Identify which cell holds the provided text, then report its (x, y) central coordinate. 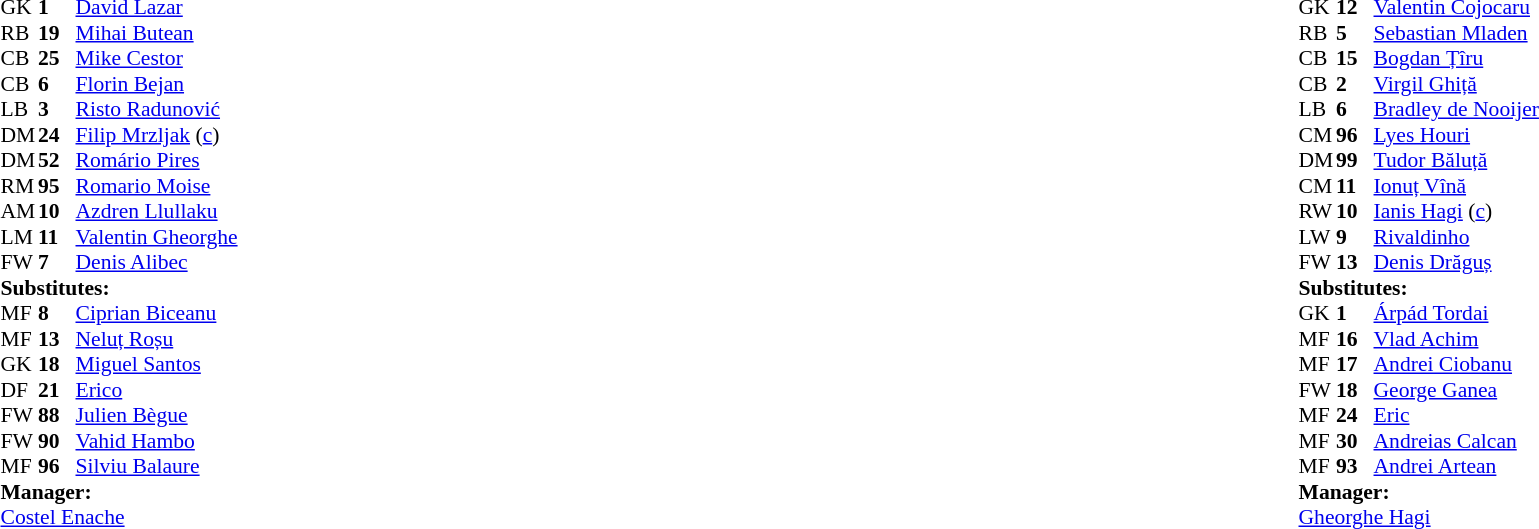
19 (57, 33)
5 (1355, 33)
2 (1355, 84)
99 (1355, 161)
LW (1318, 237)
88 (57, 415)
Ionuț Vînă (1456, 186)
Neluț Roșu (157, 339)
16 (1355, 339)
Valentin Gheorghe (157, 237)
AM (19, 211)
9 (1355, 237)
Vahid Hambo (157, 441)
3 (57, 109)
Andrei Artean (1456, 467)
Bogdan Țîru (1456, 59)
Julien Bègue (157, 415)
Rivaldinho (1456, 237)
Denis Alibec (157, 263)
Andreias Calcan (1456, 441)
LM (19, 237)
Bradley de Nooijer (1456, 109)
17 (1355, 365)
Andrei Ciobanu (1456, 365)
RM (19, 186)
30 (1355, 441)
Lyes Houri (1456, 135)
25 (57, 59)
George Ganea (1456, 390)
Filip Mrzljak (c) (157, 135)
95 (57, 186)
RW (1318, 211)
21 (57, 390)
52 (57, 161)
15 (1355, 59)
8 (57, 313)
Ianis Hagi (c) (1456, 211)
Romário Pires (157, 161)
Tudor Băluță (1456, 161)
Sebastian Mladen (1456, 33)
Árpád Tordai (1456, 313)
Mike Cestor (157, 59)
DF (19, 390)
Azdren Llullaku (157, 211)
Eric (1456, 415)
Ciprian Biceanu (157, 313)
90 (57, 441)
Romario Moise (157, 186)
Virgil Ghiță (1456, 84)
Mihai Butean (157, 33)
93 (1355, 467)
7 (57, 263)
1 (1355, 313)
Miguel Santos (157, 365)
Silviu Balaure (157, 467)
Erico (157, 390)
Florin Bejan (157, 84)
Vlad Achim (1456, 339)
Denis Drăguș (1456, 263)
Risto Radunović (157, 109)
